Scan for the cell matching the given text and deliver its (x, y) coordinate at center. 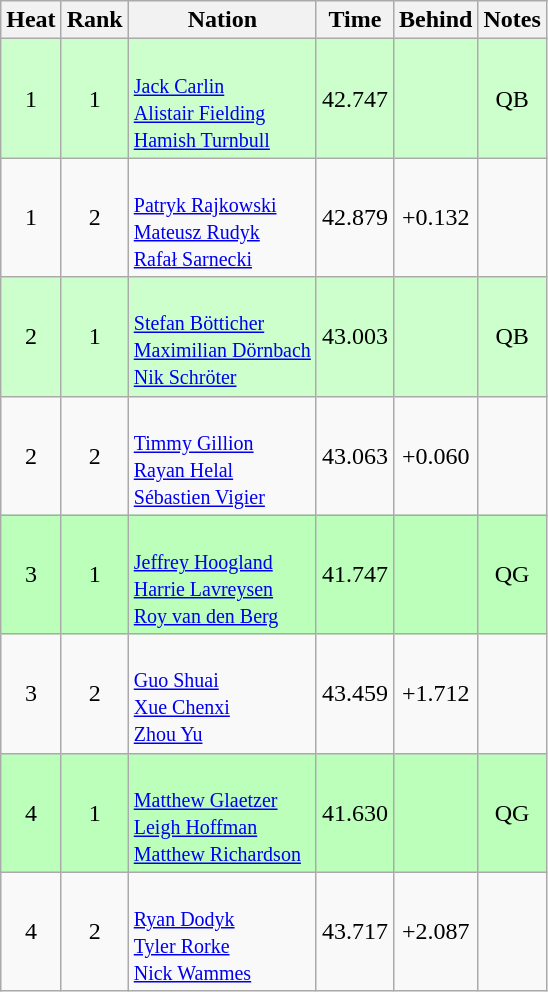
Rank (94, 20)
41.630 (354, 812)
43.717 (354, 932)
+0.132 (435, 218)
Jack CarlinAlistair FieldingHamish Turnbull (222, 98)
43.459 (354, 694)
Patryk RajkowskiMateusz RudykRafał Sarnecki (222, 218)
41.747 (354, 574)
+1.712 (435, 694)
Ryan DodykTyler RorkeNick Wammes (222, 932)
Nation (222, 20)
Notes (512, 20)
Time (354, 20)
42.879 (354, 218)
Timmy GillionRayan HelalSébastien Vigier (222, 456)
43.003 (354, 336)
Behind (435, 20)
+0.060 (435, 456)
42.747 (354, 98)
Guo ShuaiXue ChenxiZhou Yu (222, 694)
Matthew GlaetzerLeigh HoffmanMatthew Richardson (222, 812)
+2.087 (435, 932)
43.063 (354, 456)
Heat (31, 20)
Jeffrey HooglandHarrie LavreysenRoy van den Berg (222, 574)
Stefan BötticherMaximilian DörnbachNik Schröter (222, 336)
